Return (x, y) of the center of cell containing provided text 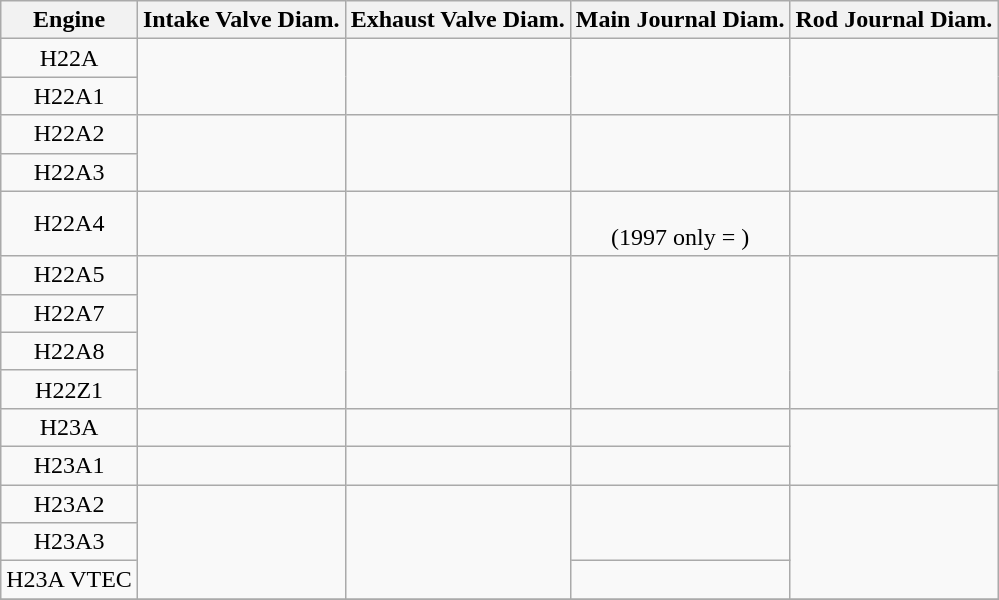
H23A1 (70, 465)
H22A2 (70, 134)
H22A1 (70, 96)
H22A5 (70, 275)
Rod Journal Diam. (894, 20)
(1997 only = ) (680, 224)
H23A VTEC (70, 580)
H22A3 (70, 172)
H22A (70, 58)
H22A8 (70, 351)
Main Journal Diam. (680, 20)
H23A3 (70, 542)
Engine (70, 20)
H22Z1 (70, 389)
Intake Valve Diam. (241, 20)
H22A7 (70, 313)
Exhaust Valve Diam. (458, 20)
H23A (70, 427)
H23A2 (70, 503)
H22A4 (70, 224)
